Extract the [X, Y] coordinate from the center of the cell holding the provided text.  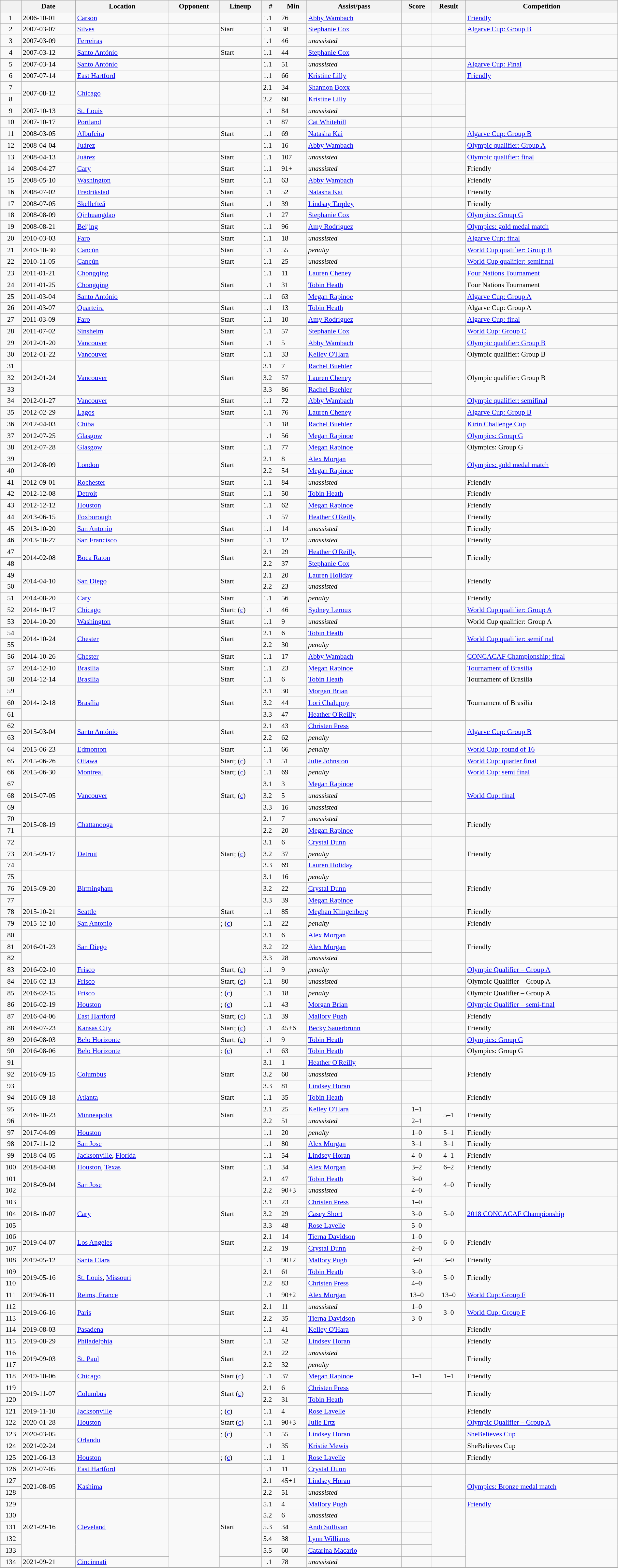
89 [11, 1040]
110 [11, 1283]
116 [11, 1353]
2016-10-23 [48, 1115]
Kashima [122, 1487]
2007-10-17 [48, 122]
122 [11, 1423]
Quarteira [122, 308]
Date [48, 6]
2019-06-11 [48, 1295]
2008-04-27 [48, 169]
Foxborough [122, 517]
Olympic qualifier: semifinal [542, 401]
World Cup: final [542, 796]
123 [11, 1434]
2018-09-04 [48, 1184]
2012-07-28 [48, 447]
Assist/pass [354, 6]
125 [11, 1458]
21 [11, 250]
118 [11, 1376]
2008-04-04 [48, 146]
Pasadena [122, 1330]
2016-08-03 [48, 1040]
2017-04-09 [48, 1133]
Sinsheim [122, 331]
2008-08-21 [48, 227]
2014-10-26 [48, 656]
Olympic qualifier: final [542, 157]
68 [11, 796]
2012-08-09 [48, 465]
2010-10-30 [48, 250]
Kansas City [122, 1028]
42 [11, 494]
Ferreiras [122, 41]
Chiba [122, 424]
74 [11, 865]
71 [11, 831]
2–0 [417, 1249]
2008-07-02 [48, 192]
2019-08-29 [48, 1341]
Edmonton [122, 749]
2019-06-16 [48, 1312]
2014-12-14 [48, 680]
2012-12-08 [48, 494]
2012-07-25 [48, 436]
Cat Whitehill [354, 122]
Lori Chalupny [354, 703]
2021-02-24 [48, 1446]
133 [11, 1550]
2021-07-05 [48, 1469]
Birmingham [122, 888]
129 [11, 1504]
5.1 [271, 1504]
2014-12-18 [48, 703]
2–1 [417, 1121]
64 [11, 749]
2016-07-23 [48, 1028]
130 [11, 1516]
112 [11, 1307]
15 [11, 181]
2008-05-10 [48, 181]
Julie Ertz [354, 1423]
CONCACAF Championship: final [542, 656]
Silves [122, 29]
Portland [122, 122]
2011-03-04 [48, 297]
114 [11, 1330]
26 [11, 308]
Los Angeles [122, 1242]
World Cup: round of 16 [542, 749]
2016-08-06 [48, 1051]
95 [11, 1109]
Montreal [122, 772]
2014-12-10 [48, 668]
2019-05-12 [48, 1260]
120 [11, 1399]
2012-01-20 [48, 343]
2013-10-20 [48, 529]
115 [11, 1341]
2012-02-29 [48, 413]
2006-10-01 [48, 18]
Jacksonville [122, 1411]
2021-06-13 [48, 1458]
132 [11, 1539]
2007-03-09 [48, 41]
2021-08-05 [48, 1487]
Becky Sauerbrunn [354, 1028]
Sydney Leroux [354, 610]
3–2 [417, 1167]
2015-12-10 [48, 924]
Qinhuangdao [122, 215]
Jacksonville, Florida [122, 1156]
124 [11, 1446]
2018 CONCACAF Championship [542, 1214]
97 [11, 1133]
65 [11, 761]
2008-07-05 [48, 204]
2019-11-07 [48, 1394]
6–2 [449, 1167]
2016-02-10 [48, 970]
Algarve Cup: Final [542, 64]
2018-10-07 [48, 1214]
St. Louis, Missouri [122, 1278]
92 [11, 1075]
Catarina Macario [354, 1550]
82 [11, 958]
111 [11, 1295]
Opponent [194, 6]
2018-04-05 [48, 1156]
2018-04-08 [48, 1167]
2019-05-16 [48, 1278]
Boca Raton [122, 558]
108 [11, 1260]
88 [11, 1028]
2014-04-10 [48, 581]
73 [11, 854]
Olympics: Bronze medal match [542, 1487]
2007-10-13 [48, 111]
126 [11, 1469]
Olympic qualifier: Group A [542, 146]
2014-10-20 [48, 622]
2010-03-03 [48, 239]
53 [11, 622]
2013-06-15 [48, 517]
Lagos [122, 413]
2020-03-05 [48, 1434]
2008-03-05 [48, 134]
Result [449, 6]
2012-01-22 [48, 355]
Julie Johnston [354, 761]
99 [11, 1156]
98 [11, 1144]
Casey Short [354, 1214]
Location [122, 6]
4–1 [449, 1156]
Lynn Williams [354, 1539]
Carson [122, 18]
Kirin Challenge Cup [542, 424]
2015-03-04 [48, 732]
70 [11, 819]
2017-11-12 [48, 1144]
2016-02-19 [48, 1005]
2019-08-03 [48, 1330]
5.2 [271, 1516]
2010-11-05 [48, 262]
Rochester [122, 482]
St. Paul [122, 1359]
90 [11, 1051]
2021-09-16 [48, 1527]
2007-03-12 [48, 53]
Meghan Klingenberg [354, 912]
58 [11, 680]
127 [11, 1481]
2020-01-28 [48, 1423]
San Francisco [122, 540]
102 [11, 1191]
World Cup: semi final [542, 772]
2015-10-21 [48, 912]
2021-09-21 [48, 1562]
London [122, 465]
117 [11, 1365]
94 [11, 1098]
Paris [122, 1312]
Orlando [122, 1440]
2011-01-21 [48, 273]
36 [11, 424]
45+6 [293, 1028]
Kristie Mewis [354, 1446]
Olympic Qualifier – semi-final [542, 1005]
2007-07-14 [48, 76]
Cincinnati [122, 1562]
2012-09-01 [48, 482]
Lineup [240, 6]
5.3 [271, 1527]
St. Louis [122, 111]
119 [11, 1388]
2012-01-24 [48, 378]
2014-08-20 [48, 598]
2011-07-02 [48, 331]
2007-03-14 [48, 64]
2015-09-20 [48, 888]
Shannon Boxx [354, 88]
5.5 [271, 1550]
World Cup: Group C [542, 331]
Beijing [122, 227]
113 [11, 1318]
2012-12-12 [48, 506]
67 [11, 784]
2015-07-05 [48, 796]
2019-09-03 [48, 1359]
2011-03-07 [48, 308]
103 [11, 1202]
91 [11, 1063]
Reims, France [122, 1295]
Skellefteå [122, 204]
105 [11, 1225]
2015-06-26 [48, 761]
2016-09-18 [48, 1098]
2013-10-27 [48, 540]
Competition [542, 6]
2016-02-15 [48, 993]
Fredrikstad [122, 192]
2011-03-09 [48, 320]
2019-04-07 [48, 1242]
2019-11-10 [48, 1411]
104 [11, 1214]
2014-02-08 [48, 558]
2016-04-06 [48, 1017]
Score [417, 6]
Chattanooga [122, 825]
2014-10-24 [48, 639]
5.4 [271, 1539]
2011-01-25 [48, 285]
Min [293, 6]
2019-10-06 [48, 1376]
2016-09-15 [48, 1074]
121 [11, 1411]
2014-10-17 [48, 610]
128 [11, 1492]
2016-02-13 [48, 982]
109 [11, 1272]
131 [11, 1527]
2012-01-27 [48, 401]
World Cup: quarter final [542, 761]
2007-08-12 [48, 93]
2 [11, 29]
World Cup qualifier: Group B [542, 250]
2008-04-13 [48, 157]
Seattle [122, 912]
24 [11, 285]
Lindsay Tarpley [354, 204]
Minneapolis [122, 1115]
6–0 [449, 1242]
Atlanta [122, 1098]
75 [11, 877]
2007-03-07 [48, 29]
91+ [293, 169]
40 [11, 471]
Houston, Texas [122, 1167]
2015-09-17 [48, 854]
134 [11, 1562]
59 [11, 691]
# [271, 6]
106 [11, 1237]
2008-08-09 [48, 215]
Santa Clara [122, 1260]
2015-06-30 [48, 772]
49 [11, 575]
Ottawa [122, 761]
45 [11, 529]
2015-06-23 [48, 749]
2016-01-23 [48, 946]
101 [11, 1179]
100 [11, 1167]
Andi Sullivan [354, 1527]
79 [11, 924]
2015-08-19 [48, 825]
45+1 [293, 1481]
93 [11, 1086]
Cleveland [122, 1527]
Philadelphia [122, 1341]
Albufeira [122, 134]
2012-04-03 [48, 424]
